Capture the cell that displays the provided text and extract its (X, Y) central coordinate. 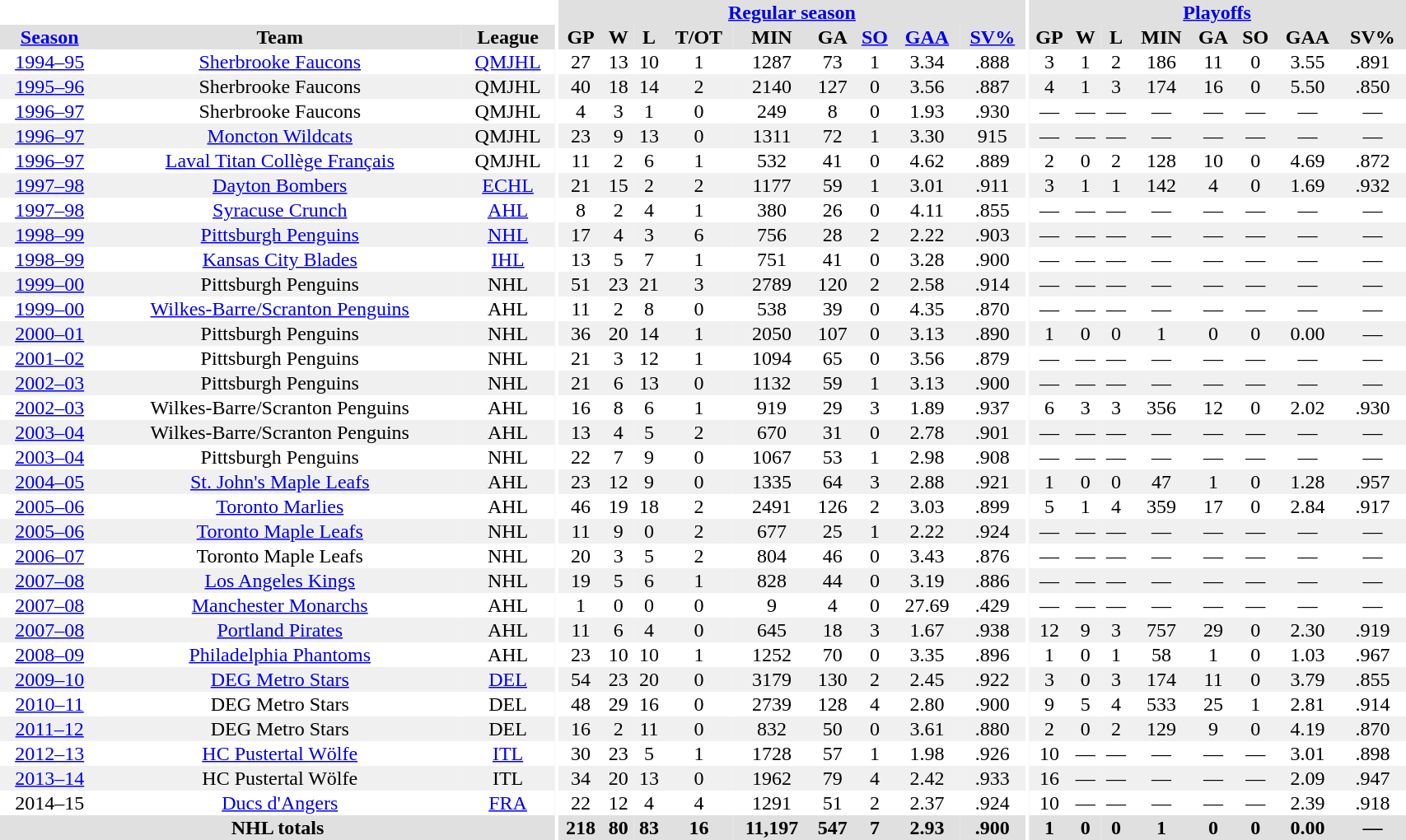
547 (833, 828)
919 (772, 408)
Playoffs (1217, 12)
.888 (993, 62)
218 (581, 828)
NHL totals (278, 828)
.898 (1372, 754)
40 (581, 86)
70 (833, 655)
2000–01 (49, 334)
.911 (993, 185)
129 (1161, 729)
.879 (993, 358)
.908 (993, 457)
1.69 (1307, 185)
80 (618, 828)
47 (1161, 482)
756 (772, 235)
2013–14 (49, 778)
Philadelphia Phantoms (280, 655)
1311 (772, 136)
1067 (772, 457)
.922 (993, 679)
1252 (772, 655)
15 (618, 185)
Moncton Wildcats (280, 136)
2009–10 (49, 679)
.899 (993, 506)
27.69 (927, 605)
2011–12 (49, 729)
3.28 (927, 259)
.880 (993, 729)
53 (833, 457)
1.93 (927, 111)
Regular season (792, 12)
2140 (772, 86)
.933 (993, 778)
2050 (772, 334)
1.89 (927, 408)
4.35 (927, 309)
2.98 (927, 457)
73 (833, 62)
27 (581, 62)
.896 (993, 655)
.918 (1372, 803)
.901 (993, 432)
2012–13 (49, 754)
142 (1161, 185)
120 (833, 284)
72 (833, 136)
533 (1161, 704)
670 (772, 432)
4.19 (1307, 729)
2.37 (927, 803)
.886 (993, 581)
249 (772, 111)
.887 (993, 86)
Team (280, 37)
2.93 (927, 828)
IHL (507, 259)
.903 (993, 235)
.938 (993, 630)
2.09 (1307, 778)
3.61 (927, 729)
380 (772, 210)
83 (649, 828)
4.69 (1307, 161)
26 (833, 210)
1177 (772, 185)
.921 (993, 482)
58 (1161, 655)
Syracuse Crunch (280, 210)
2014–15 (49, 803)
2.02 (1307, 408)
1335 (772, 482)
3.03 (927, 506)
2739 (772, 704)
1728 (772, 754)
1.98 (927, 754)
2.30 (1307, 630)
1962 (772, 778)
FRA (507, 803)
2.84 (1307, 506)
.917 (1372, 506)
.967 (1372, 655)
677 (772, 531)
36 (581, 334)
Manchester Monarchs (280, 605)
2.39 (1307, 803)
T/OT (698, 37)
50 (833, 729)
804 (772, 556)
34 (581, 778)
48 (581, 704)
.926 (993, 754)
3.55 (1307, 62)
.957 (1372, 482)
107 (833, 334)
2010–11 (49, 704)
30 (581, 754)
751 (772, 259)
Dayton Bombers (280, 185)
2.88 (927, 482)
3.43 (927, 556)
1094 (772, 358)
2.81 (1307, 704)
538 (772, 309)
.937 (993, 408)
ECHL (507, 185)
3.30 (927, 136)
757 (1161, 630)
2.58 (927, 284)
3.19 (927, 581)
.919 (1372, 630)
3.34 (927, 62)
127 (833, 86)
54 (581, 679)
Los Angeles Kings (280, 581)
Toronto Marlies (280, 506)
2.42 (927, 778)
186 (1161, 62)
126 (833, 506)
532 (772, 161)
.947 (1372, 778)
.876 (993, 556)
1.03 (1307, 655)
Laval Titan Collège Français (280, 161)
2.78 (927, 432)
1995–96 (49, 86)
2006–07 (49, 556)
3.35 (927, 655)
2004–05 (49, 482)
1.28 (1307, 482)
57 (833, 754)
39 (833, 309)
4.62 (927, 161)
64 (833, 482)
2491 (772, 506)
.429 (993, 605)
.850 (1372, 86)
130 (833, 679)
League (507, 37)
3.79 (1307, 679)
4.11 (927, 210)
915 (993, 136)
.932 (1372, 185)
Kansas City Blades (280, 259)
1994–95 (49, 62)
11,197 (772, 828)
3179 (772, 679)
2008–09 (49, 655)
Season (49, 37)
79 (833, 778)
1132 (772, 383)
2.45 (927, 679)
1291 (772, 803)
2789 (772, 284)
44 (833, 581)
.889 (993, 161)
.872 (1372, 161)
1287 (772, 62)
2001–02 (49, 358)
Ducs d'Angers (280, 803)
28 (833, 235)
.890 (993, 334)
828 (772, 581)
1.67 (927, 630)
832 (772, 729)
.891 (1372, 62)
356 (1161, 408)
Portland Pirates (280, 630)
645 (772, 630)
2.80 (927, 704)
359 (1161, 506)
St. John's Maple Leafs (280, 482)
5.50 (1307, 86)
65 (833, 358)
31 (833, 432)
